For the text-containing cell, return its midpoint in (X, Y) coordinate format. 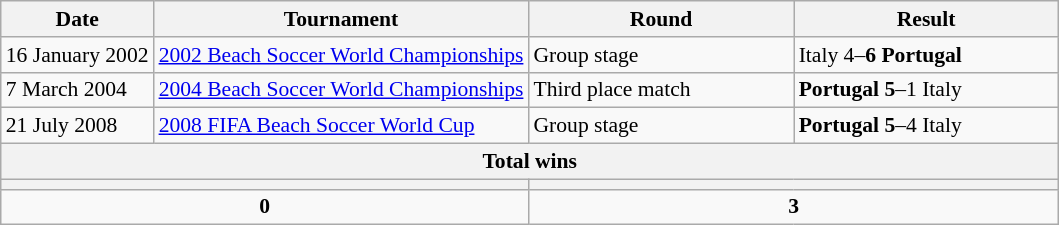
0 (265, 207)
2008 FIFA Beach Soccer World Cup (342, 126)
Date (78, 19)
Result (926, 19)
Portugal 5–4 Italy (926, 126)
3 (793, 207)
21 July 2008 (78, 126)
2004 Beach Soccer World Championships (342, 90)
Portugal 5–1 Italy (926, 90)
Italy 4–6 Portugal (926, 55)
Tournament (342, 19)
2002 Beach Soccer World Championships (342, 55)
7 March 2004 (78, 90)
Total wins (530, 162)
16 January 2002 (78, 55)
Third place match (660, 90)
Round (660, 19)
